Scan for the cell matching the given text and deliver its [X, Y] coordinate at center. 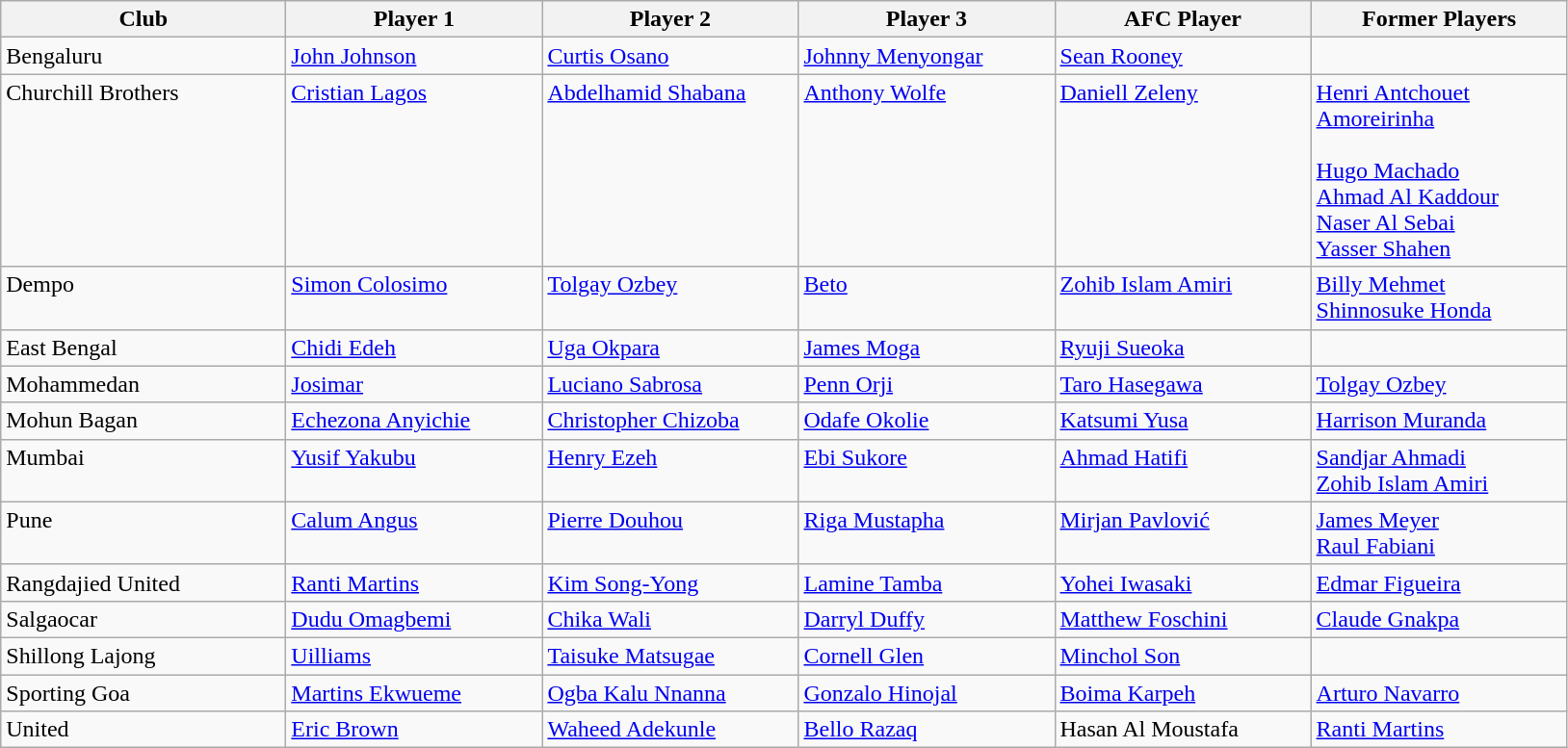
Claude Gnakpa [1439, 619]
Anthony Wolfe [927, 170]
Mumbai [144, 470]
Henri Antchouet Amoreirinha Hugo Machado Ahmad Al Kaddour Naser Al Sebai Yasser Shahen [1439, 170]
Cornell Glen [927, 656]
Waheed Adekunle [670, 730]
Player 3 [927, 19]
Sporting Goa [144, 692]
Arturo Navarro [1439, 692]
Edmar Figueira [1439, 582]
Ogba Kalu Nnanna [670, 692]
Yohei Iwasaki [1183, 582]
Abdelhamid Shabana [670, 170]
Player 1 [414, 19]
Sandjar Ahmadi Zohib Islam Amiri [1439, 470]
Beto [927, 298]
Hasan Al Moustafa [1183, 730]
Odafe Okolie [927, 421]
Ahmad Hatifi [1183, 470]
Mohun Bagan [144, 421]
Dudu Omagbemi [414, 619]
Echezona Anyichie [414, 421]
Harrison Muranda [1439, 421]
Chika Wali [670, 619]
Mohammedan [144, 384]
Bello Razaq [927, 730]
Former Players [1439, 19]
Sean Rooney [1183, 56]
Taro Hasegawa [1183, 384]
Curtis Osano [670, 56]
Uga Okpara [670, 348]
Billy Mehmet Shinnosuke Honda [1439, 298]
Rangdajied United [144, 582]
Calum Angus [414, 533]
Daniell Zeleny [1183, 170]
Lamine Tamba [927, 582]
Josimar [414, 384]
Uilliams [414, 656]
Boima Karpeh [1183, 692]
Kim Song-Yong [670, 582]
Eric Brown [414, 730]
Player 2 [670, 19]
Dempo [144, 298]
Yusif Yakubu [414, 470]
Salgaocar [144, 619]
Bengaluru [144, 56]
Club [144, 19]
Ebi Sukore [927, 470]
Zohib Islam Amiri [1183, 298]
Johnny Menyongar [927, 56]
Taisuke Matsugae [670, 656]
AFC Player [1183, 19]
Chidi Edeh [414, 348]
Henry Ezeh [670, 470]
United [144, 730]
Penn Orji [927, 384]
Minchol Son [1183, 656]
Mirjan Pavlović [1183, 533]
James Meyer Raul Fabiani [1439, 533]
Gonzalo Hinojal [927, 692]
Luciano Sabrosa [670, 384]
Ryuji Sueoka [1183, 348]
Cristian Lagos [414, 170]
Pune [144, 533]
James Moga [927, 348]
Matthew Foschini [1183, 619]
Churchill Brothers [144, 170]
Shillong Lajong [144, 656]
Katsumi Yusa [1183, 421]
East Bengal [144, 348]
Martins Ekwueme [414, 692]
Simon Colosimo [414, 298]
Pierre Douhou [670, 533]
Darryl Duffy [927, 619]
Christopher Chizoba [670, 421]
John Johnson [414, 56]
Riga Mustapha [927, 533]
